Detect which cell encompasses the target text, then output its [x, y] center coordinate. 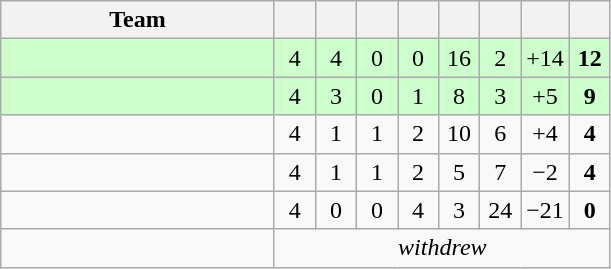
withdrew [442, 248]
9 [590, 96]
12 [590, 58]
6 [500, 134]
5 [460, 172]
+5 [546, 96]
Team [138, 20]
−21 [546, 210]
7 [500, 172]
16 [460, 58]
+14 [546, 58]
24 [500, 210]
−2 [546, 172]
10 [460, 134]
8 [460, 96]
+4 [546, 134]
